Extract the (x, y) coordinate from the center of the cell holding the provided text.  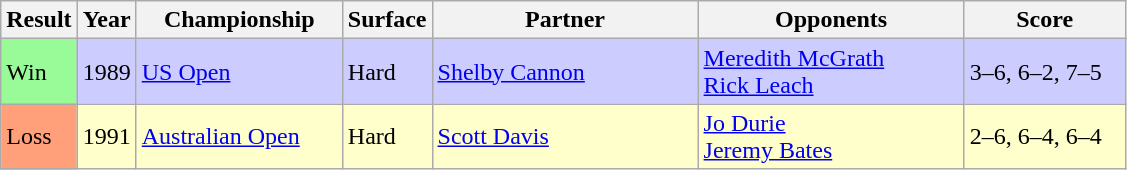
1991 (106, 136)
Surface (387, 20)
Opponents (831, 20)
1989 (106, 72)
Australian Open (239, 136)
Year (106, 20)
Partner (565, 20)
2–6, 6–4, 6–4 (1044, 136)
Scott Davis (565, 136)
Championship (239, 20)
Shelby Cannon (565, 72)
Win (39, 72)
Loss (39, 136)
US Open (239, 72)
3–6, 6–2, 7–5 (1044, 72)
Jo Durie Jeremy Bates (831, 136)
Meredith McGrath Rick Leach (831, 72)
Score (1044, 20)
Result (39, 20)
